For the text-containing cell, return its midpoint in (X, Y) coordinate format. 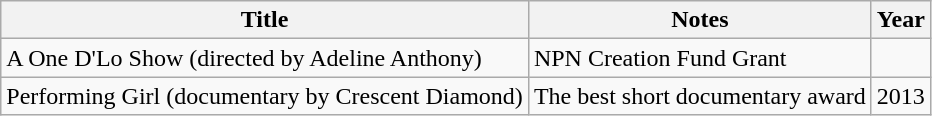
A One D'Lo Show (directed by Adeline Anthony) (265, 58)
Year (900, 20)
NPN Creation Fund Grant (700, 58)
Title (265, 20)
The best short documentary award (700, 96)
Performing Girl (documentary by Crescent Diamond) (265, 96)
Notes (700, 20)
2013 (900, 96)
